Extract the [x, y] coordinate from the center of the cell holding the provided text.  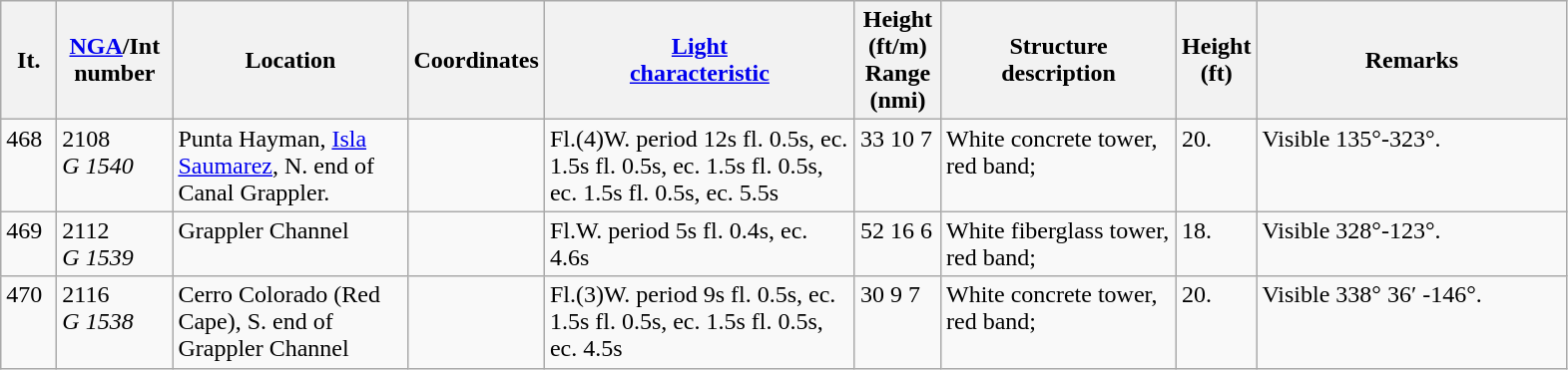
Height (ft) [1217, 60]
NGA/Intnumber [115, 60]
30 9 7 [897, 322]
Punta Hayman, Isla Saumarez, N. end of Canal Grappler. [290, 166]
Fl.(3)W. period 9s fl. 0.5s, ec. 1.5s fl. 0.5s, ec. 1.5s fl. 0.5s, ec. 4.5s [699, 322]
469 [29, 243]
Lightcharacteristic [699, 60]
Structuredescription [1058, 60]
Fl.W. period 5s fl. 0.4s, ec. 4.6s [699, 243]
468 [29, 166]
White fiberglass tower, red band; [1058, 243]
2108G 1540 [115, 166]
It. [29, 60]
18. [1217, 243]
Location [290, 60]
Height (ft/m)Range (nmi) [897, 60]
Visible 328°-123°. [1411, 243]
Visible 135°-323°. [1411, 166]
Cerro Colorado (Red Cape), S. end of Grappler Channel [290, 322]
Visible 338° 36′ -146°. [1411, 322]
2112G 1539 [115, 243]
Grappler Channel [290, 243]
2116G 1538 [115, 322]
33 10 7 [897, 166]
Remarks [1411, 60]
Fl.(4)W. period 12s fl. 0.5s, ec. 1.5s fl. 0.5s, ec. 1.5s fl. 0.5s, ec. 1.5s fl. 0.5s, ec. 5.5s [699, 166]
Coordinates [476, 60]
470 [29, 322]
52 16 6 [897, 243]
